Detect which cell encompasses the target text, then output its (x, y) center coordinate. 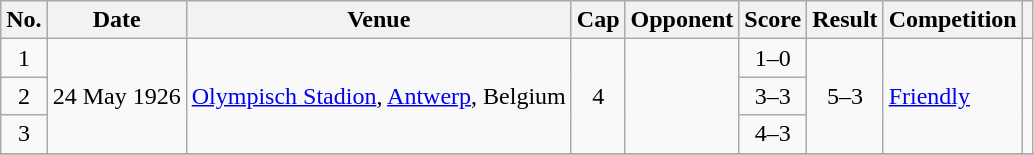
Result (845, 20)
Competition (952, 20)
Date (116, 20)
Friendly (952, 96)
No. (24, 20)
24 May 1926 (116, 96)
3 (24, 134)
Olympisch Stadion, Antwerp, Belgium (378, 96)
5–3 (845, 96)
1 (24, 58)
Venue (378, 20)
Cap (598, 20)
Opponent (682, 20)
3–3 (773, 96)
4–3 (773, 134)
4 (598, 96)
Score (773, 20)
2 (24, 96)
1–0 (773, 58)
